Detect which cell encompasses the target text, then output its [X, Y] center coordinate. 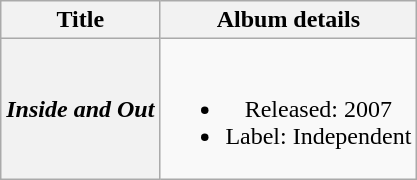
Inside and Out [80, 109]
Released: 2007Label: Independent [288, 109]
Album details [288, 20]
Title [80, 20]
